Provide the [X, Y] coordinate of the cell's center where the given text is located.  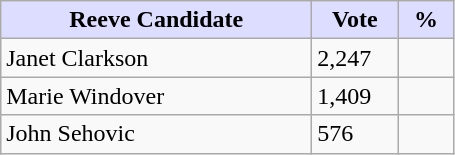
Vote [355, 20]
% [426, 20]
576 [355, 134]
Reeve Candidate [156, 20]
John Sehovic [156, 134]
1,409 [355, 96]
Marie Windover [156, 96]
2,247 [355, 58]
Janet Clarkson [156, 58]
